Return (X, Y) of the center of cell containing provided text 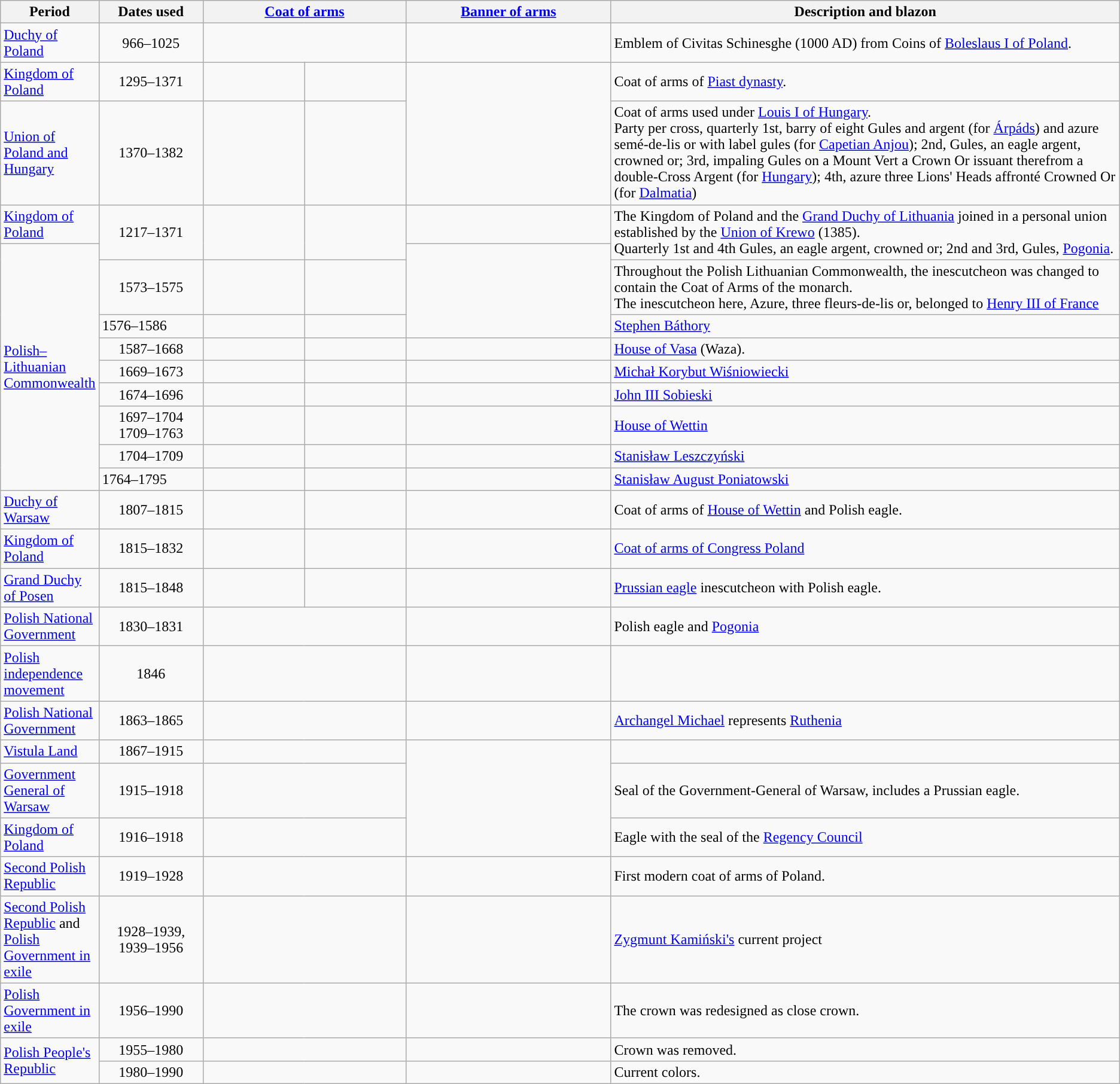
1674–1696 (151, 394)
1956–1990 (151, 1010)
Zygmunt Kamiński's current project (865, 939)
Stephen Báthory (865, 326)
1815–1832 (151, 549)
Coat of arms of House of Wettin and Polish eagle. (865, 510)
1704–1709 (151, 456)
1587–1668 (151, 349)
Polish People's Republic (50, 1061)
1919–1928 (151, 876)
Seal of the Government-General of Warsaw, includes a Prussian eagle. (865, 790)
Vistula Land (50, 751)
1980–1990 (151, 1072)
1928–1939, 1939–1956 (151, 939)
Michał Korybut Wiśniowiecki (865, 372)
1830–1831 (151, 627)
Second Polish Republic (50, 876)
1846 (151, 674)
Coat of arms of Piast dynasty. (865, 81)
Crown was removed. (865, 1049)
Emblem of Civitas Schinesghe (1000 AD) from Coins of Boleslaus I of Poland. (865, 43)
1807–1815 (151, 510)
1295–1371 (151, 81)
1955–1980 (151, 1049)
The crown was redesigned as close crown. (865, 1010)
Dates used (151, 12)
Duchy of Poland (50, 43)
John III Sobieski (865, 394)
Polish eagle and Pogonia (865, 627)
1815–1848 (151, 587)
1764–1795 (151, 479)
Eagle with the seal of the Regency Council (865, 838)
966–1025 (151, 43)
Prussian eagle inescutcheon with Polish eagle. (865, 587)
Stanisław Leszczyński (865, 456)
First modern coat of arms of Poland. (865, 876)
1916–1918 (151, 838)
Coat of arms (304, 12)
Coat of arms of Congress Poland (865, 549)
Grand Duchy of Posen (50, 587)
1867–1915 (151, 751)
Duchy of Warsaw (50, 510)
1370–1382 (151, 153)
Archangel Michael represents Ruthenia (865, 720)
Polish independence movement (50, 674)
House of Vasa (Waza). (865, 349)
Stanisław August Poniatowski (865, 479)
1669–1673 (151, 372)
Banner of arms (509, 12)
House of Wettin (865, 425)
Polish Government in exile (50, 1010)
Union of Poland and Hungary (50, 153)
Period (50, 12)
Second Polish Republic and Polish Government in exile (50, 939)
1576–1586 (151, 326)
1573–1575 (151, 287)
Description and blazon (865, 12)
Current colors. (865, 1072)
Polish–Lithuanian Commonwealth (50, 367)
Government General of Warsaw (50, 790)
1863–1865 (151, 720)
1915–1918 (151, 790)
1697–1704 1709–1763 (151, 425)
1217–1371 (151, 232)
